Output the [X, Y] coordinate of the center of the cell containing the given text.  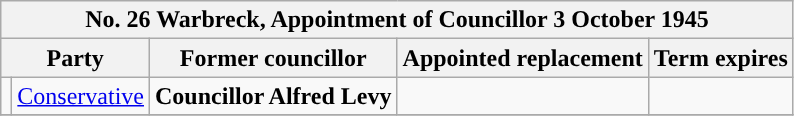
No. 26 Warbreck, Appointment of Councillor 3 October 1945 [398, 20]
Conservative [81, 96]
Party [76, 58]
Appointed replacement [522, 58]
Councillor Alfred Levy [274, 96]
Term expires [720, 58]
Former councillor [274, 58]
